Capture the cell that displays the provided text and extract its (x, y) central coordinate. 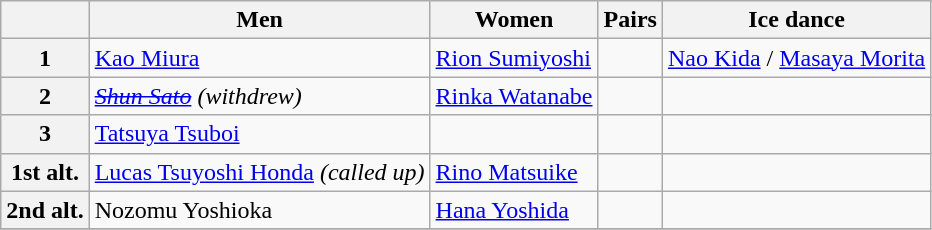
Rinka Watanabe (514, 96)
Kao Miura (260, 58)
1st alt. (45, 172)
Tatsuya Tsuboi (260, 134)
3 (45, 134)
Rino Matsuike (514, 172)
Nao Kida / Masaya Morita (796, 58)
Rion Sumiyoshi (514, 58)
Lucas Tsuyoshi Honda (called up) (260, 172)
Men (260, 20)
Women (514, 20)
2 (45, 96)
1 (45, 58)
Hana Yoshida (514, 210)
Shun Sato (withdrew) (260, 96)
Pairs (630, 20)
Nozomu Yoshioka (260, 210)
2nd alt. (45, 210)
Ice dance (796, 20)
